Return [x, y] of the center of cell containing provided text 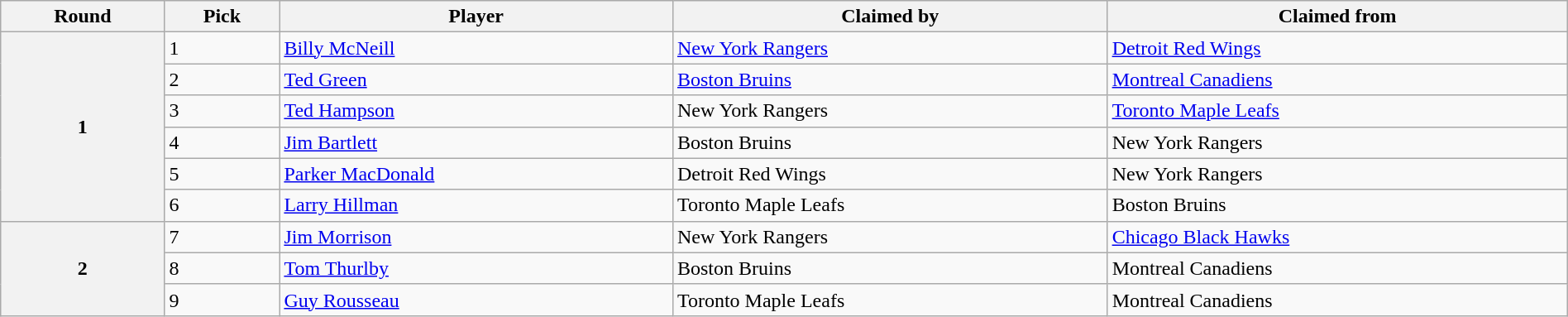
Round [83, 17]
Jim Bartlett [476, 142]
4 [222, 142]
3 [222, 111]
9 [222, 300]
Player [476, 17]
Billy McNeill [476, 48]
Ted Hampson [476, 111]
Claimed by [890, 17]
Chicago Black Hawks [1337, 237]
Tom Thurlby [476, 268]
8 [222, 268]
7 [222, 237]
Larry Hillman [476, 205]
6 [222, 205]
Pick [222, 17]
Jim Morrison [476, 237]
Claimed from [1337, 17]
Guy Rousseau [476, 300]
Parker MacDonald [476, 174]
5 [222, 174]
Ted Green [476, 79]
